Provide the (x, y) coordinate of the cell's center where the given text is located.  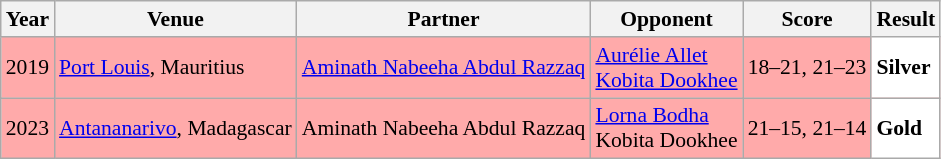
Partner (444, 19)
Lorna Bodha Kobita Dookhee (666, 128)
Venue (176, 19)
Aurélie Allet Kobita Dookhee (666, 68)
Year (28, 19)
18–21, 21–23 (808, 68)
2023 (28, 128)
Result (906, 19)
21–15, 21–14 (808, 128)
Port Louis, Mauritius (176, 68)
Antananarivo, Madagascar (176, 128)
2019 (28, 68)
Score (808, 19)
Silver (906, 68)
Gold (906, 128)
Opponent (666, 19)
